Return the (x, y) coordinate for the center point of the cell that contains the specified text.  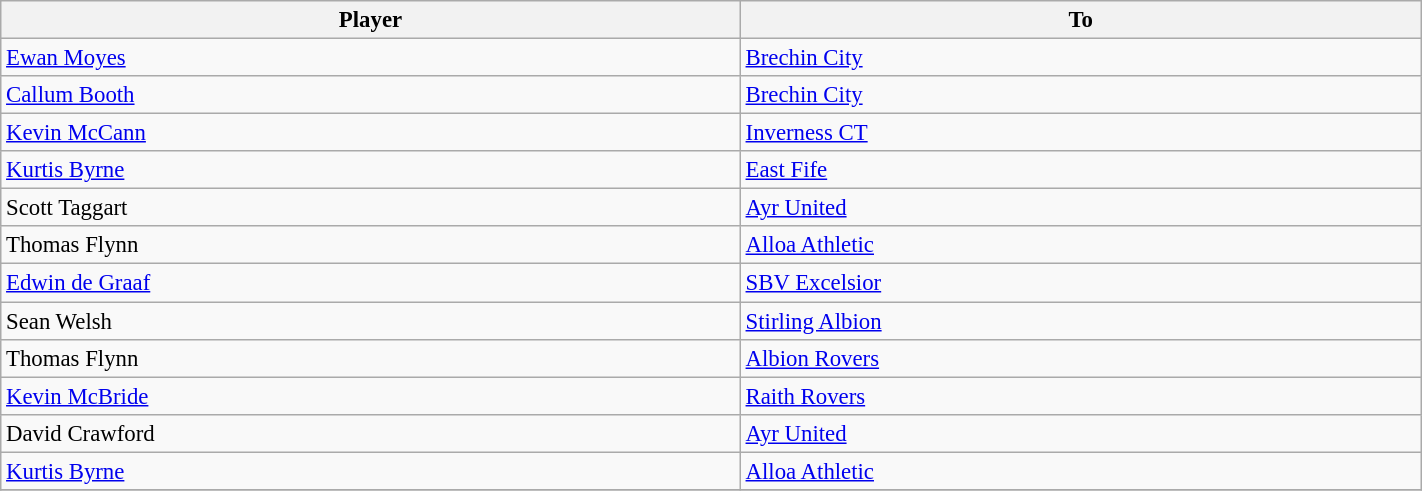
Callum Booth (371, 95)
Inverness CT (1080, 133)
Sean Welsh (371, 321)
Raith Rovers (1080, 396)
Albion Rovers (1080, 358)
Scott Taggart (371, 208)
Edwin de Graaf (371, 283)
Ewan Moyes (371, 58)
East Fife (1080, 170)
Kevin McBride (371, 396)
David Crawford (371, 433)
To (1080, 20)
Stirling Albion (1080, 321)
Player (371, 20)
SBV Excelsior (1080, 283)
Kevin McCann (371, 133)
